Provide the (X, Y) coordinate of the cell's center where the given text is located.  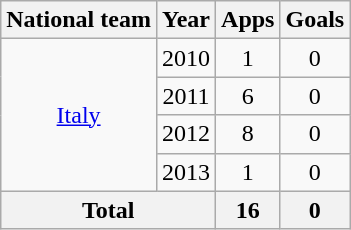
Apps (248, 20)
16 (248, 210)
2011 (186, 96)
2012 (186, 134)
Year (186, 20)
6 (248, 96)
8 (248, 134)
2010 (186, 58)
Italy (79, 115)
National team (79, 20)
Goals (315, 20)
2013 (186, 172)
Total (108, 210)
